Provide the (x, y) coordinate of the cell's center where the given text is located.  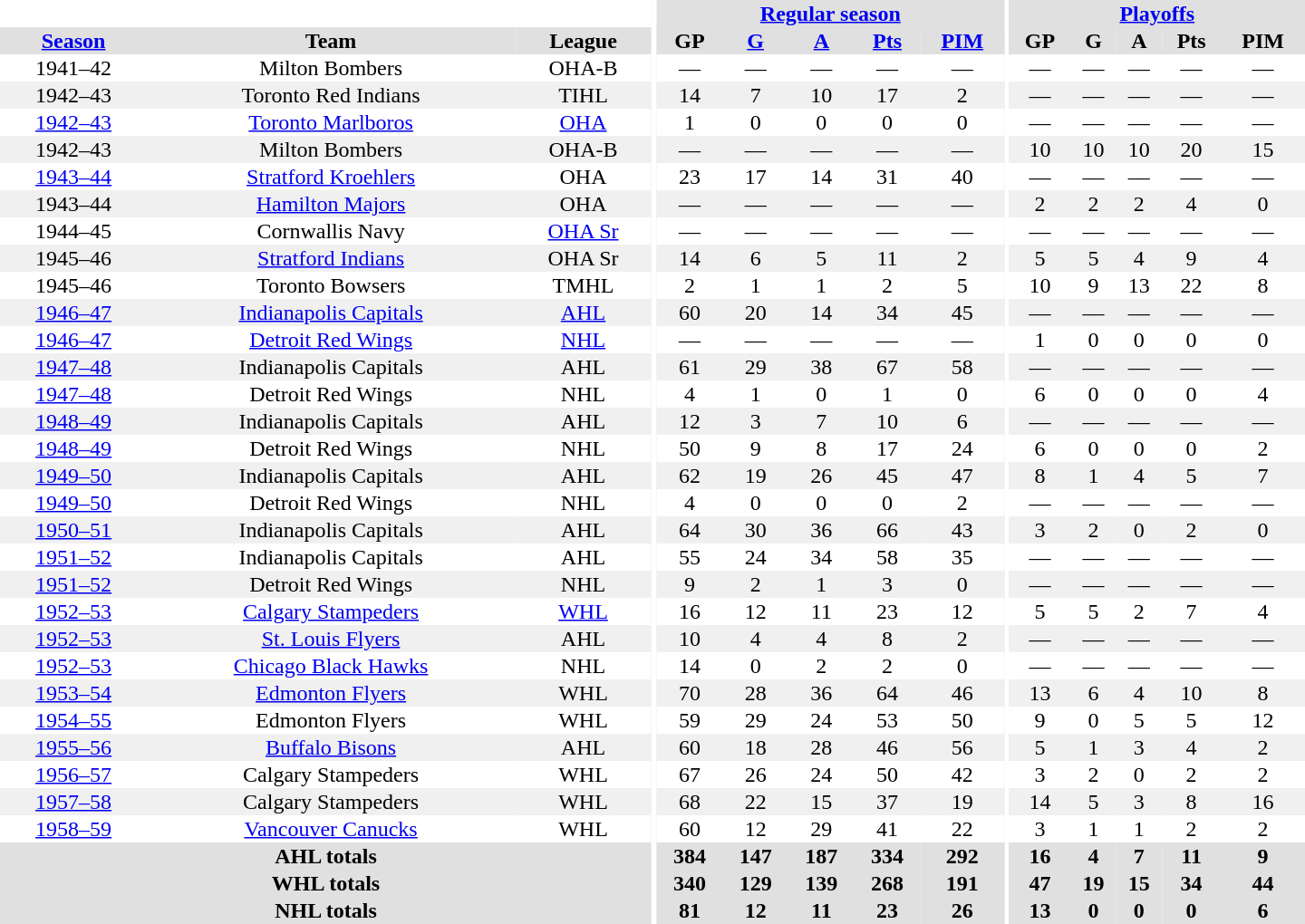
68 (691, 802)
191 (962, 883)
League (584, 41)
St. Louis Flyers (331, 639)
AHL totals (326, 856)
TIHL (584, 95)
30 (756, 530)
Vancouver Canucks (331, 829)
1955–56 (73, 747)
43 (962, 530)
38 (821, 367)
1958–59 (73, 829)
41 (888, 829)
Regular season (830, 14)
56 (962, 747)
Season (73, 41)
Stratford Kroehlers (331, 177)
1944–45 (73, 231)
59 (691, 720)
Chicago Black Hawks (331, 666)
Playoffs (1157, 14)
1950–51 (73, 530)
31 (888, 177)
Hamilton Majors (331, 204)
35 (962, 557)
187 (821, 856)
44 (1263, 883)
292 (962, 856)
Stratford Indians (331, 258)
1956–57 (73, 775)
40 (962, 177)
139 (821, 883)
129 (756, 883)
1941–42 (73, 68)
18 (756, 747)
Toronto Marlboros (331, 122)
334 (888, 856)
42 (962, 775)
147 (756, 856)
81 (691, 910)
61 (691, 367)
384 (691, 856)
1957–58 (73, 802)
37 (888, 802)
Team (331, 41)
340 (691, 883)
1953–54 (73, 693)
NHL totals (326, 910)
Toronto Bowsers (331, 285)
70 (691, 693)
55 (691, 557)
66 (888, 530)
53 (888, 720)
WHL totals (326, 883)
Toronto Red Indians (331, 95)
Buffalo Bisons (331, 747)
268 (888, 883)
62 (691, 476)
Cornwallis Navy (331, 231)
1954–55 (73, 720)
TMHL (584, 285)
